Search for the cell housing the specified text and yield its [X, Y] center coordinate. 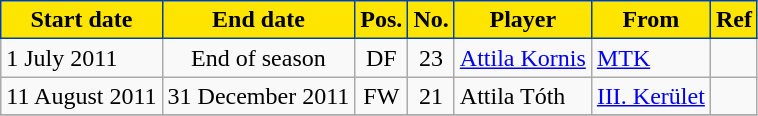
Attila Tóth [522, 96]
From [650, 20]
Ref [734, 20]
MTK [650, 58]
21 [431, 96]
No. [431, 20]
Player [522, 20]
23 [431, 58]
FW [382, 96]
Pos. [382, 20]
31 December 2011 [258, 96]
11 August 2011 [82, 96]
Start date [82, 20]
End of season [258, 58]
1 July 2011 [82, 58]
III. Kerület [650, 96]
DF [382, 58]
End date [258, 20]
Attila Kornis [522, 58]
